Scan for the cell matching the given text and deliver its [X, Y] coordinate at center. 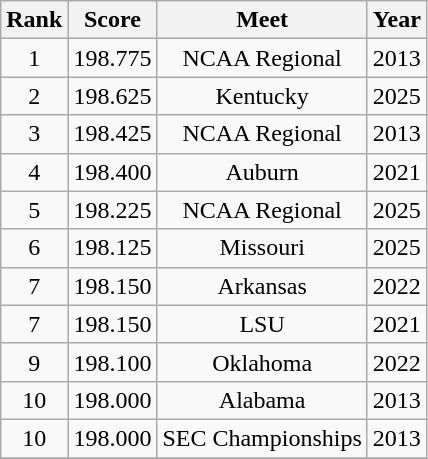
Oklahoma [262, 362]
Auburn [262, 172]
198.625 [112, 96]
198.400 [112, 172]
Arkansas [262, 286]
198.425 [112, 134]
198.100 [112, 362]
198.775 [112, 58]
5 [34, 210]
4 [34, 172]
3 [34, 134]
Kentucky [262, 96]
LSU [262, 324]
9 [34, 362]
Missouri [262, 248]
Meet [262, 20]
Alabama [262, 400]
198.125 [112, 248]
Year [396, 20]
1 [34, 58]
Score [112, 20]
2 [34, 96]
Rank [34, 20]
6 [34, 248]
198.225 [112, 210]
SEC Championships [262, 438]
